Locate the cell with the specified text and output its (X, Y) center coordinate. 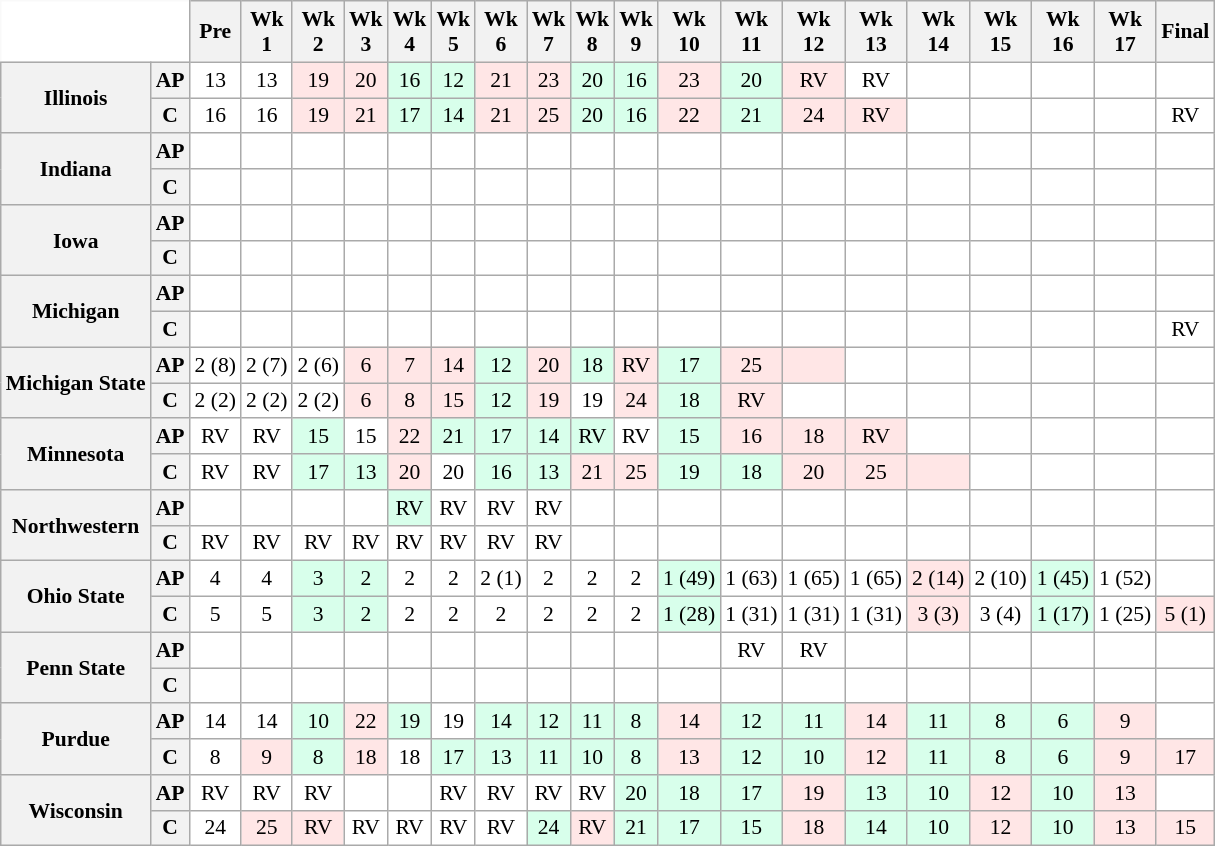
2 (10) (1000, 579)
Wk5 (453, 32)
Wk13 (876, 32)
Minnesota (76, 454)
Pre (214, 32)
Wk11 (751, 32)
Wk14 (938, 32)
Penn State (76, 668)
Wk16 (1063, 32)
Wk2 (318, 32)
Indiana (76, 170)
Wk6 (500, 32)
Illinois (76, 98)
1 (63) (751, 579)
2 (8) (214, 365)
1 (45) (1063, 579)
Wk15 (1000, 32)
Wisconsin (76, 810)
Wk10 (689, 32)
5 (1) (1185, 615)
1 (52) (1125, 579)
2 (1) (500, 579)
Wk8 (592, 32)
3 (3) (938, 615)
Wk4 (410, 32)
Final (1185, 32)
Wk9 (636, 32)
1 (25) (1125, 615)
Ohio State (76, 596)
1 (17) (1063, 615)
Wk3 (366, 32)
7 (410, 365)
Wk7 (549, 32)
2 (6) (318, 365)
2 (7) (266, 365)
Michigan (76, 312)
Wk12 (813, 32)
Michigan State (76, 382)
2 (14) (938, 579)
Purdue (76, 740)
Northwestern (76, 526)
Wk17 (1125, 32)
3 (4) (1000, 615)
1 (49) (689, 579)
Iowa (76, 240)
Wk1 (266, 32)
1 (28) (689, 615)
